Identify which cell holds the provided text, then report its (X, Y) central coordinate. 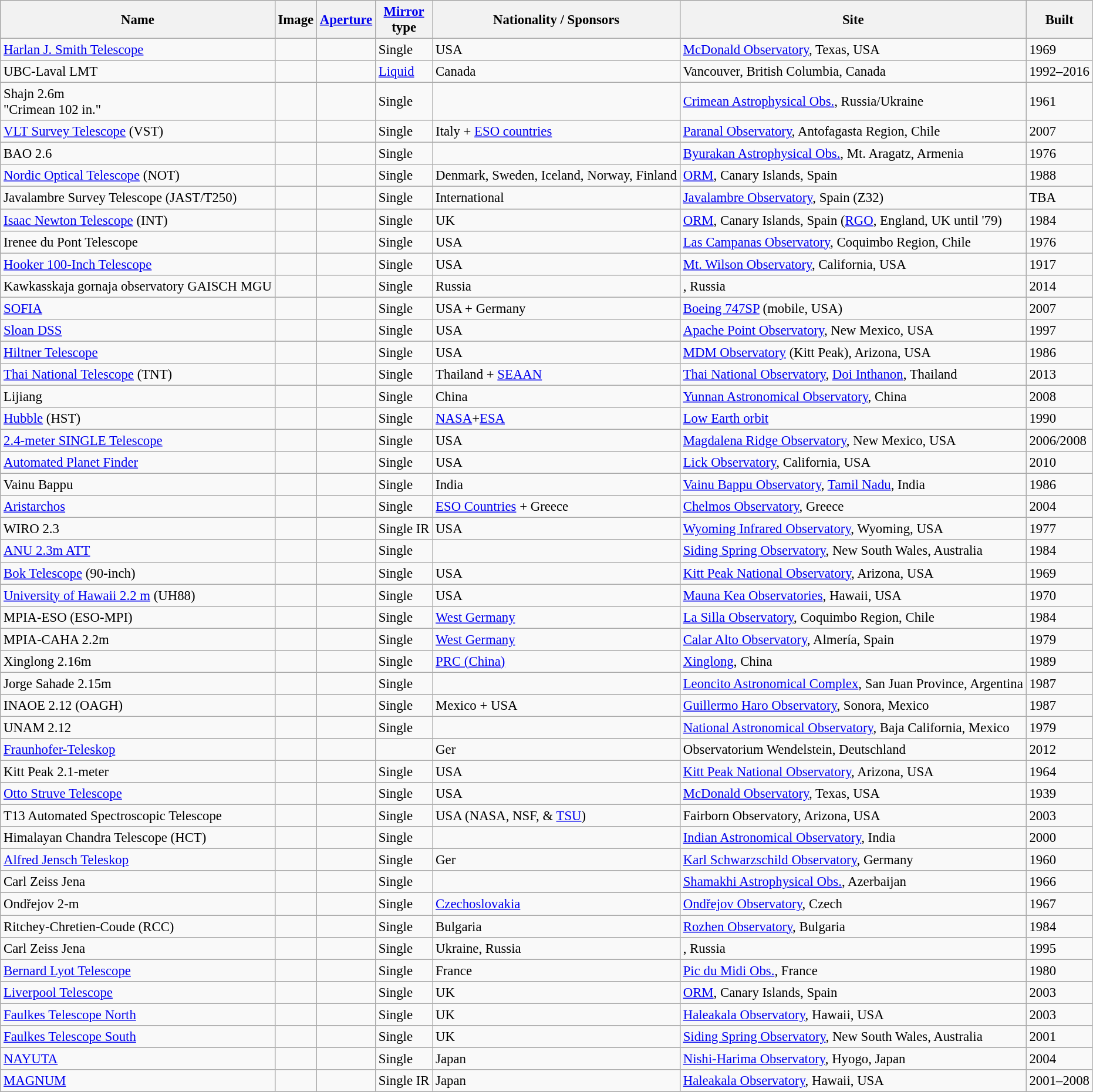
1967 (1059, 904)
2001 (1059, 1037)
Shajn 2.6m "Crimean 102 in." (137, 102)
Lijiang (137, 396)
Bulgaria (556, 926)
Built (1059, 20)
Kitt Peak 2.1-meter (137, 772)
Ukraine, Russia (556, 948)
Nishi-Harima Observatory, Hyogo, Japan (853, 1059)
1961 (1059, 102)
UBC-Laval LMT (137, 72)
Hooker 100-Inch Telescope (137, 264)
Ondřejov 2-m (137, 904)
1966 (1059, 882)
Italy + ESO countries (556, 132)
Xinglong 2.16m (137, 662)
VLT Survey Telescope (VST) (137, 132)
Boeing 747SP (mobile, USA) (853, 308)
Guillermo Haro Observatory, Sonora, Mexico (853, 706)
1977 (1059, 529)
Isaac Newton Telescope (INT) (137, 220)
Nationality / Sponsors (556, 20)
2012 (1059, 750)
Mt. Wilson Observatory, California, USA (853, 264)
INAOE 2.12 (OAGH) (137, 706)
Wyoming Infrared Observatory, Wyoming, USA (853, 529)
Site (853, 20)
National Astronomical Observatory, Baja California, Mexico (853, 727)
ORM, Canary Islands, Spain (RGO, England, UK until '79) (853, 220)
Canada (556, 72)
Mauna Kea Observatories, Hawaii, USA (853, 595)
Magdalena Ridge Observatory, New Mexico, USA (853, 441)
Image (296, 20)
Vainu Bappu (137, 485)
International (556, 198)
Otto Struve Telescope (137, 794)
1992–2016 (1059, 72)
Crimean Astrophysical Obs., Russia/Ukraine (853, 102)
Leoncito Astronomical Complex, San Juan Province, Argentina (853, 683)
Name (137, 20)
Hubble (HST) (137, 419)
Hiltner Telescope (137, 352)
Alfred Jensch Teleskop (137, 860)
Paranal Observatory, Antofagasta Region, Chile (853, 132)
2001–2008 (1059, 1081)
2.4-meter SINGLE Telescope (137, 441)
Denmark, Sweden, Iceland, Norway, Finland (556, 176)
La Silla Observatory, Coquimbo Region, Chile (853, 617)
Shamakhi Astrophysical Obs., Azerbaijan (853, 882)
Kawkasskaja gornaja observatory GAISCH MGU (137, 286)
Vancouver, British Columbia, Canada (853, 72)
Sloan DSS (137, 331)
Fraunhofer-Teleskop (137, 750)
1939 (1059, 794)
2008 (1059, 396)
Low Earth orbit (853, 419)
Mirrortype (404, 20)
1988 (1059, 176)
1997 (1059, 331)
Lick Observatory, California, USA (853, 463)
India (556, 485)
China (556, 396)
1980 (1059, 970)
2006/2008 (1059, 441)
ANU 2.3m ATT (137, 551)
Observatorium Wendelstein, Deutschland (853, 750)
USA (NASA, NSF, & TSU) (556, 816)
MAGNUM (137, 1081)
Aristarchos (137, 507)
Bernard Lyot Telescope (137, 970)
1989 (1059, 662)
Fairborn Observatory, Arizona, USA (853, 816)
Las Campanas Observatory, Coquimbo Region, Chile (853, 242)
Aperture (346, 20)
2010 (1059, 463)
MPIA-CAHA 2.2m (137, 639)
Liverpool Telescope (137, 992)
WIRO 2.3 (137, 529)
Bok Telescope (90-inch) (137, 573)
NAYUTA (137, 1059)
Rozhen Observatory, Bulgaria (853, 926)
Czechoslovakia (556, 904)
Yunnan Astronomical Observatory, China (853, 396)
Thai National Telescope (TNT) (137, 375)
T13 Automated Spectroscopic Telescope (137, 816)
UNAM 2.12 (137, 727)
2000 (1059, 838)
Automated Planet Finder (137, 463)
Indian Astronomical Observatory, India (853, 838)
Byurakan Astrophysical Obs., Mt. Aragatz, Armenia (853, 154)
NASA+ESA (556, 419)
Ritchey-Chretien-Coude (RCC) (137, 926)
Javalambre Survey Telescope (JAST/T250) (137, 198)
Jorge Sahade 2.15m (137, 683)
2014 (1059, 286)
Ondřejov Observatory, Czech (853, 904)
Pic du Midi Obs., France (853, 970)
Xinglong, China (853, 662)
Harlan J. Smith Telescope (137, 50)
Thai National Observatory, Doi Inthanon, Thailand (853, 375)
Javalambre Observatory, Spain (Z32) (853, 198)
Mexico + USA (556, 706)
Vainu Bappu Observatory, Tamil Nadu, India (853, 485)
MPIA-ESO (ESO-MPI) (137, 617)
Himalayan Chandra Telescope (HCT) (137, 838)
Nordic Optical Telescope (NOT) (137, 176)
BAO 2.6 (137, 154)
Russia (556, 286)
Faulkes Telescope South (137, 1037)
1960 (1059, 860)
Chelmos Observatory, Greece (853, 507)
PRC (China) (556, 662)
Liquid (404, 72)
SOFIA (137, 308)
Apache Point Observatory, New Mexico, USA (853, 331)
Irenee du Pont Telescope (137, 242)
Thailand + SEAAN (556, 375)
1964 (1059, 772)
Karl Schwarzschild Observatory, Germany (853, 860)
1917 (1059, 264)
1995 (1059, 948)
1990 (1059, 419)
ESO Countries + Greece (556, 507)
Calar Alto Observatory, Almería, Spain (853, 639)
TBA (1059, 198)
MDM Observatory (Kitt Peak), Arizona, USA (853, 352)
University of Hawaii 2.2 m (UH88) (137, 595)
USA + Germany (556, 308)
1970 (1059, 595)
Faulkes Telescope North (137, 1015)
France (556, 970)
2013 (1059, 375)
